Detect which cell encompasses the target text, then output its (x, y) center coordinate. 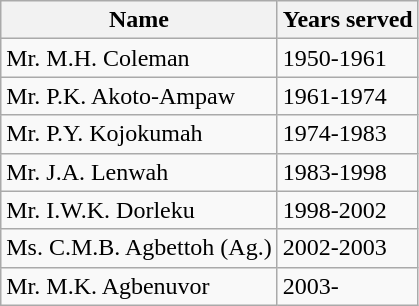
Mr. M.H. Coleman (139, 58)
2002-2003 (348, 248)
1950-1961 (348, 58)
Mr. I.W.K. Dorleku (139, 210)
Name (139, 20)
Mr. M.K. Agbenuvor (139, 286)
1961-1974 (348, 96)
Ms. C.M.B. Agbettoh (Ag.) (139, 248)
1998-2002 (348, 210)
Years served (348, 20)
1974-1983 (348, 134)
Mr. P.Y. Kojokumah (139, 134)
2003- (348, 286)
Mr. J.A. Lenwah (139, 172)
1983-1998 (348, 172)
Mr. P.K. Akoto-Ampaw (139, 96)
